Capture the cell that displays the provided text and extract its [x, y] central coordinate. 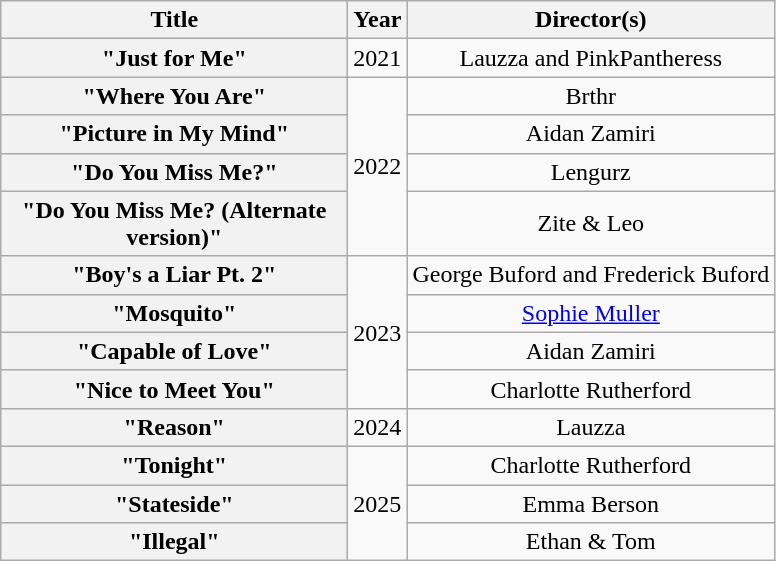
Brthr [591, 96]
"Just for Me" [174, 58]
"Where You Are" [174, 96]
Zite & Leo [591, 224]
Lauzza [591, 427]
"Reason" [174, 427]
"Do You Miss Me? (Alternate version)" [174, 224]
Ethan & Tom [591, 542]
"Tonight" [174, 465]
"Mosquito" [174, 313]
Lauzza and PinkPantheress [591, 58]
"Boy's a Liar Pt. 2" [174, 275]
Lengurz [591, 172]
"Capable of Love" [174, 351]
Year [378, 20]
"Stateside" [174, 503]
"Do You Miss Me?" [174, 172]
2023 [378, 332]
Sophie Muller [591, 313]
Director(s) [591, 20]
Emma Berson [591, 503]
2022 [378, 166]
"Picture in My Mind" [174, 134]
"Nice to Meet You" [174, 389]
Title [174, 20]
George Buford and Frederick Buford [591, 275]
2024 [378, 427]
2025 [378, 503]
2021 [378, 58]
"Illegal" [174, 542]
